From the cell containing the given text, extract its center point as [X, Y] coordinate. 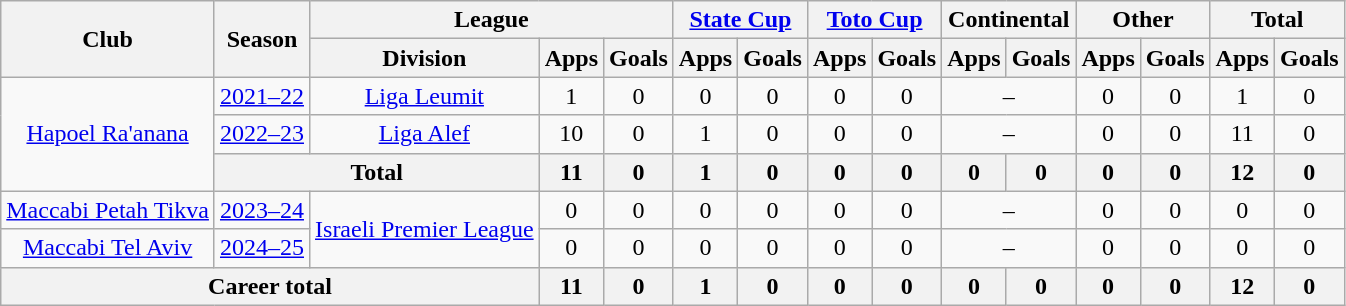
Other [1143, 20]
2021–22 [262, 96]
Maccabi Tel Aviv [108, 248]
Hapoel Ra'anana [108, 134]
League [492, 20]
State Cup [740, 20]
10 [571, 134]
2023–24 [262, 210]
Maccabi Petah Tikva [108, 210]
Season [262, 39]
Israeli Premier League [425, 229]
Toto Cup [874, 20]
Club [108, 39]
Division [425, 58]
Career total [270, 286]
Continental [1009, 20]
2024–25 [262, 248]
Liga Leumit [425, 96]
2022–23 [262, 134]
Liga Alef [425, 134]
